Locate the cell with the specified text and output its (X, Y) center coordinate. 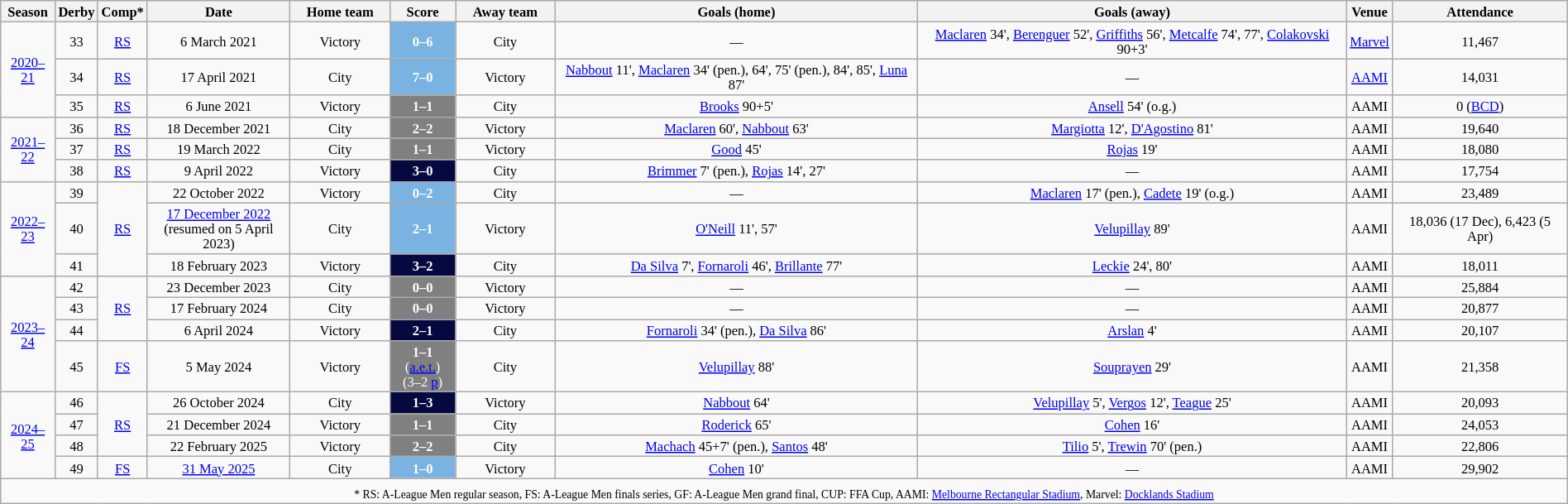
Arslan 4' (1132, 330)
25,884 (1480, 286)
Maclaren 34', Berenguer 52', Griffiths 56', Metcalfe 74', 77', Colakovski 90+3' (1132, 41)
20,107 (1480, 330)
0–2 (422, 192)
Brimmer 7' (pen.), Rojas 14', 27' (736, 170)
20,093 (1480, 403)
2022–23 (28, 228)
9 April 2022 (218, 170)
18,011 (1480, 265)
Maclaren 60', Nabbout 63' (736, 127)
Ansell 54' (o.g.) (1132, 106)
41 (76, 265)
1–0 (422, 468)
36 (76, 127)
5 May 2024 (218, 367)
Roderick 65' (736, 425)
O'Neill 11', 57' (736, 228)
Marvel (1370, 41)
2024–25 (28, 435)
18,080 (1480, 149)
19,640 (1480, 127)
22,806 (1480, 446)
33 (76, 41)
Season (28, 12)
Good 45' (736, 149)
Comp* (122, 12)
Velupillay 88' (736, 367)
Brooks 90+5' (736, 106)
17 December 2022(resumed on 5 April 2023) (218, 228)
Velupillay 89' (1132, 228)
Nabbout 11', Maclaren 34' (pen.), 64', 75' (pen.), 84', 85', Luna 87' (736, 77)
47 (76, 425)
Home team (341, 12)
11,467 (1480, 41)
Margiotta 12', D'Agostino 81' (1132, 127)
44 (76, 330)
17,754 (1480, 170)
6 March 2021 (218, 41)
Rojas 19' (1132, 149)
Venue (1370, 12)
49 (76, 468)
Goals (away) (1132, 12)
18 February 2023 (218, 265)
22 February 2025 (218, 446)
Velupillay 5', Vergos 12', Teague 25' (1132, 403)
39 (76, 192)
0 (BCD) (1480, 106)
Da Silva 7', Fornaroli 46', Brillante 77' (736, 265)
Maclaren 17' (pen.), Cadete 19' (o.g.) (1132, 192)
Away team (506, 12)
34 (76, 77)
22 October 2022 (218, 192)
2020–21 (28, 70)
2021–22 (28, 149)
17 February 2024 (218, 308)
Derby (76, 12)
45 (76, 367)
Date (218, 12)
24,053 (1480, 425)
18,036 (17 Dec), 6,423 (5 Apr) (1480, 228)
43 (76, 308)
26 October 2024 (218, 403)
Goals (home) (736, 12)
7–0 (422, 77)
3–0 (422, 170)
19 March 2022 (218, 149)
Souprayen 29' (1132, 367)
1–3 (422, 403)
Cohen 16' (1132, 425)
Tilio 5', Trewin 70' (pen.) (1132, 446)
17 April 2021 (218, 77)
Attendance (1480, 12)
0–6 (422, 41)
20,877 (1480, 308)
23,489 (1480, 192)
31 May 2025 (218, 468)
29,902 (1480, 468)
42 (76, 286)
Score (422, 12)
23 December 2023 (218, 286)
Nabbout 64' (736, 403)
18 December 2021 (218, 127)
48 (76, 446)
6 June 2021 (218, 106)
2023–24 (28, 334)
21,358 (1480, 367)
Machach 45+7' (pen.), Santos 48' (736, 446)
21 December 2024 (218, 425)
6 April 2024 (218, 330)
1–1 (a.e.t.)(3–2 p) (422, 367)
37 (76, 149)
Fornaroli 34' (pen.), Da Silva 86' (736, 330)
Leckie 24', 80' (1132, 265)
40 (76, 228)
Cohen 10' (736, 468)
46 (76, 403)
38 (76, 170)
3–2 (422, 265)
14,031 (1480, 77)
35 (76, 106)
